Determine the [X, Y] coordinate at the center of the cell enclosing the given text.  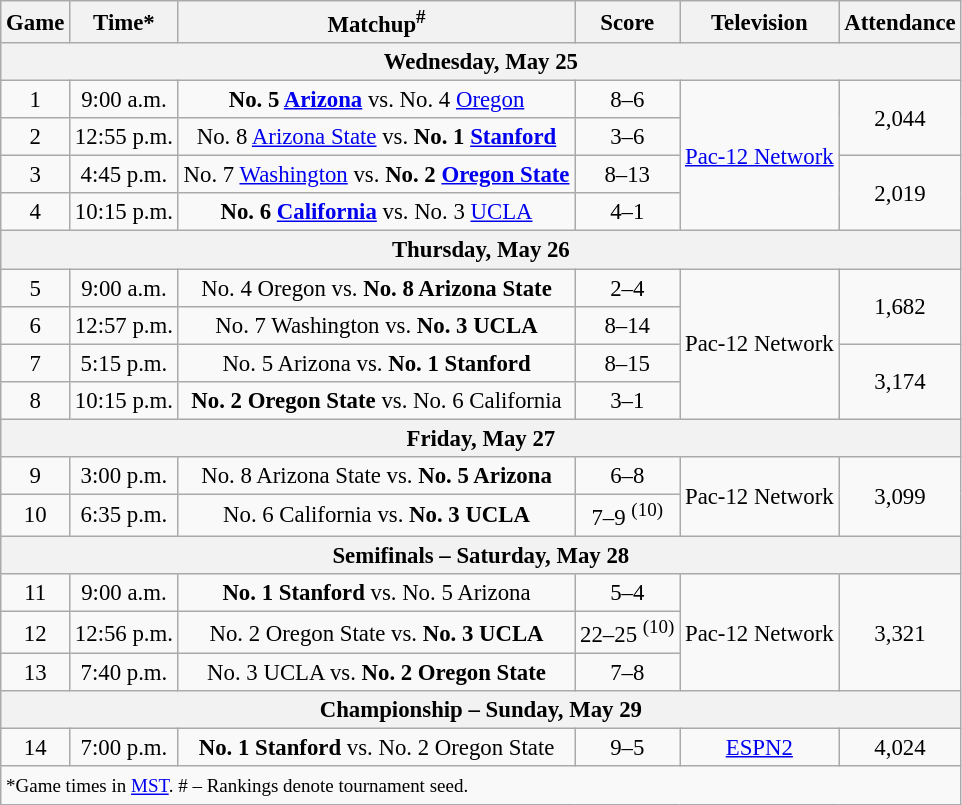
Game [36, 22]
14 [36, 748]
No. 2 Oregon State vs. No. 3 UCLA [376, 633]
7–9 (10) [628, 515]
No. 7 Washington vs. No. 3 UCLA [376, 325]
3–1 [628, 400]
Matchup# [376, 22]
8–15 [628, 363]
2 [36, 137]
12:56 p.m. [124, 633]
7 [36, 363]
3,321 [900, 632]
4–1 [628, 213]
No. 8 Arizona State vs. No. 1 Stanford [376, 137]
7–8 [628, 673]
4,024 [900, 748]
2,044 [900, 118]
No. 1 Stanford vs. No. 2 Oregon State [376, 748]
5:15 p.m. [124, 363]
6 [36, 325]
No. 8 Arizona State vs. No. 5 Arizona [376, 476]
6–8 [628, 476]
*Game times in MST. # – Rankings denote tournament seed. [481, 786]
5–4 [628, 593]
10 [36, 515]
4:45 p.m. [124, 175]
7:00 p.m. [124, 748]
3:00 p.m. [124, 476]
22–25 (10) [628, 633]
4 [36, 213]
Attendance [900, 22]
8–6 [628, 100]
5 [36, 288]
No. 4 Oregon vs. No. 8 Arizona State [376, 288]
No. 5 Arizona vs. No. 4 Oregon [376, 100]
3,099 [900, 497]
Championship – Sunday, May 29 [481, 710]
12:55 p.m. [124, 137]
8–14 [628, 325]
2–4 [628, 288]
12:57 p.m. [124, 325]
1,682 [900, 306]
3 [36, 175]
Semifinals – Saturday, May 28 [481, 555]
9–5 [628, 748]
ESPN2 [760, 748]
1 [36, 100]
No. 5 Arizona vs. No. 1 Stanford [376, 363]
No. 7 Washington vs. No. 2 Oregon State [376, 175]
No. 2 Oregon State vs. No. 6 California [376, 400]
8 [36, 400]
Television [760, 22]
2,019 [900, 194]
Score [628, 22]
13 [36, 673]
11 [36, 593]
Thursday, May 26 [481, 250]
No. 3 UCLA vs. No. 2 Oregon State [376, 673]
3–6 [628, 137]
8–13 [628, 175]
Time* [124, 22]
12 [36, 633]
7:40 p.m. [124, 673]
3,174 [900, 382]
No. 1 Stanford vs. No. 5 Arizona [376, 593]
6:35 p.m. [124, 515]
Friday, May 27 [481, 438]
9 [36, 476]
Wednesday, May 25 [481, 62]
